Return [x, y] of the center of cell containing provided text 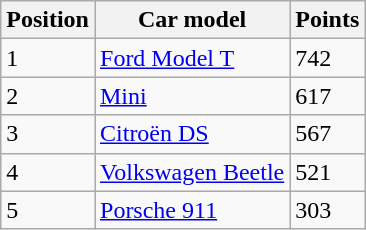
4 [48, 172]
Porsche 911 [192, 210]
3 [48, 134]
2 [48, 96]
Points [328, 20]
521 [328, 172]
567 [328, 134]
Car model [192, 20]
1 [48, 58]
617 [328, 96]
742 [328, 58]
Volkswagen Beetle [192, 172]
5 [48, 210]
Position [48, 20]
Mini [192, 96]
Citroën DS [192, 134]
303 [328, 210]
Ford Model T [192, 58]
